Capture the cell that displays the provided text and extract its (x, y) central coordinate. 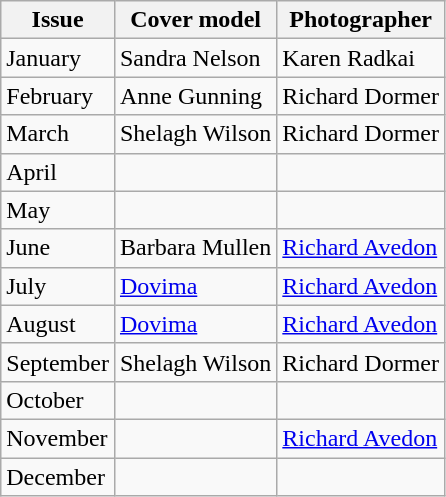
August (58, 324)
April (58, 172)
Karen Radkai (361, 58)
July (58, 286)
October (58, 400)
Cover model (195, 20)
May (58, 210)
June (58, 248)
Anne Gunning (195, 96)
September (58, 362)
Issue (58, 20)
March (58, 134)
Photographer (361, 20)
Sandra Nelson (195, 58)
January (58, 58)
November (58, 438)
Barbara Mullen (195, 248)
February (58, 96)
December (58, 477)
